Determine the [x, y] coordinate at the center of the cell enclosing the given text.  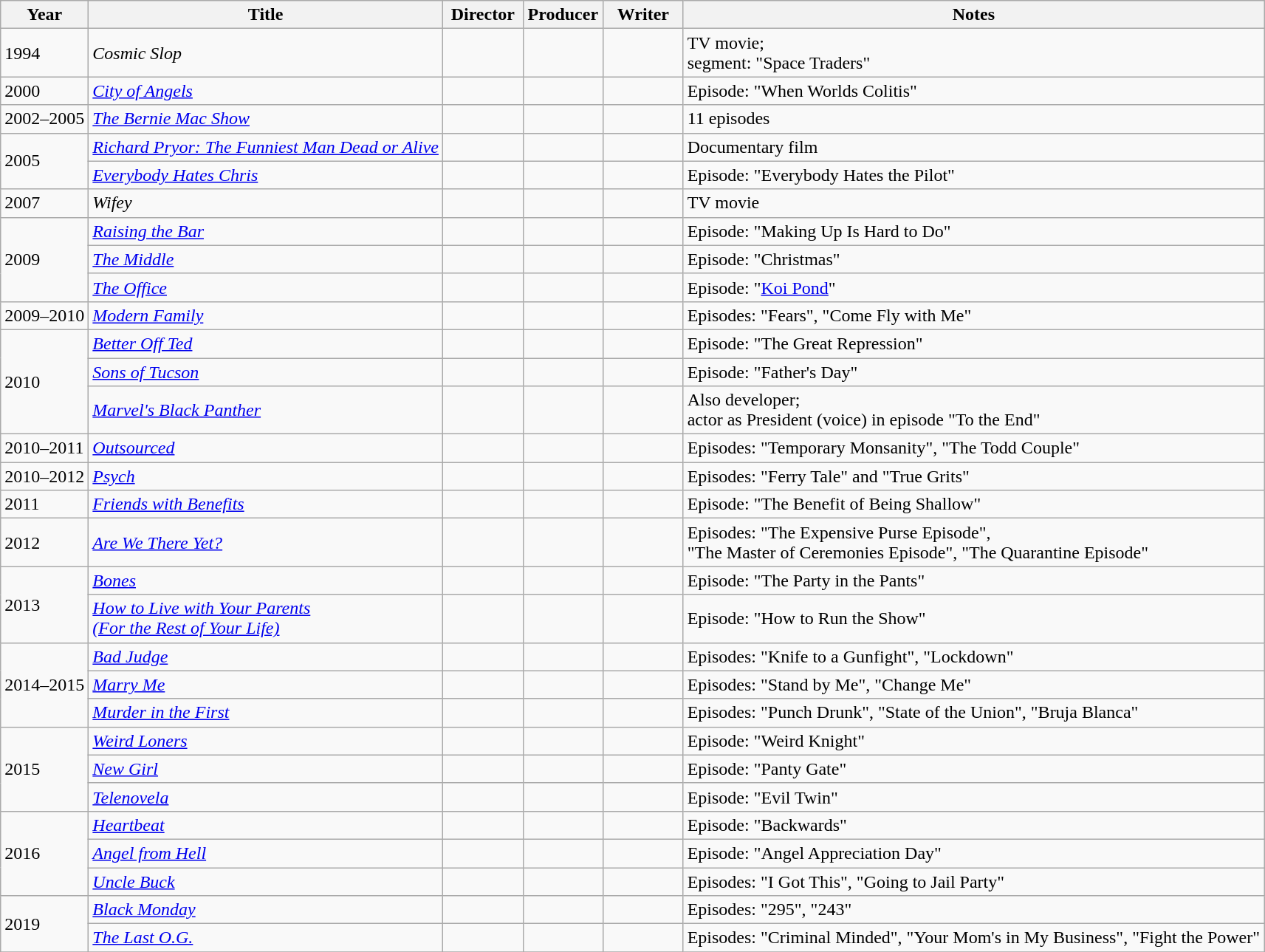
TV movie;segment: "Space Traders" [973, 53]
Episode: "Weird Knight" [973, 741]
Wifey [266, 203]
Episode: "Evil Twin" [973, 797]
Episode: "Angel Appreciation Day" [973, 853]
2015 [44, 769]
Episode: "The Party in the Pants" [973, 581]
Episodes: "295", "243" [973, 910]
Also developer;actor as President (voice) in episode "To the End" [973, 411]
Episode: "Everybody Hates the Pilot" [973, 175]
Episodes: "Ferry Tale" and "True Grits" [973, 476]
2000 [44, 91]
Murder in the First [266, 713]
Are We There Yet? [266, 542]
Bad Judge [266, 657]
Episode: "Father's Day" [973, 371]
Episodes: "Temporary Monsanity", "The Todd Couple" [973, 448]
1994 [44, 53]
How to Live with Your Parents(For the Rest of Your Life) [266, 619]
Episodes: "Stand by Me", "Change Me" [973, 685]
Episode: "Making Up Is Hard to Do" [973, 231]
Everybody Hates Chris [266, 175]
Episode: "The Great Repression" [973, 343]
2005 [44, 161]
Uncle Buck [266, 881]
The Bernie Mac Show [266, 119]
Episodes: "I Got This", "Going to Jail Party" [973, 881]
Episodes: "Punch Drunk", "State of the Union", "Bruja Blanca" [973, 713]
Director [483, 15]
New Girl [266, 769]
City of Angels [266, 91]
Producer [563, 15]
Angel from Hell [266, 853]
The Last O.G. [266, 938]
Psych [266, 476]
Documentary film [973, 147]
11 episodes [973, 119]
Episode: "How to Run the Show" [973, 619]
2007 [44, 203]
Marry Me [266, 685]
Episode: "Backwards" [973, 825]
Year [44, 15]
2010–2011 [44, 448]
2010 [44, 381]
Heartbeat [266, 825]
Cosmic Slop [266, 53]
Sons of Tucson [266, 371]
Notes [973, 15]
Telenovela [266, 797]
Bones [266, 581]
Marvel's Black Panther [266, 411]
Episodes: "Knife to a Gunfight", "Lockdown" [973, 657]
2009–2010 [44, 315]
Episode: "When Worlds Colitis" [973, 91]
TV movie [973, 203]
Weird Loners [266, 741]
2016 [44, 853]
Episodes: "Criminal Minded", "Your Mom's in My Business", "Fight the Power" [973, 938]
2002–2005 [44, 119]
2014–2015 [44, 685]
The Middle [266, 259]
2010–2012 [44, 476]
Friends with Benefits [266, 504]
Raising the Bar [266, 231]
Black Monday [266, 910]
2012 [44, 542]
Episode: "Christmas" [973, 259]
2013 [44, 604]
2011 [44, 504]
Better Off Ted [266, 343]
Title [266, 15]
Episode: "Koi Pond" [973, 287]
Writer [644, 15]
2009 [44, 259]
Outsourced [266, 448]
2019 [44, 924]
Episodes: "Fears", "Come Fly with Me" [973, 315]
The Office [266, 287]
Modern Family [266, 315]
Episode: "Panty Gate" [973, 769]
Richard Pryor: The Funniest Man Dead or Alive [266, 147]
Episode: "The Benefit of Being Shallow" [973, 504]
Episodes: "The Expensive Purse Episode","The Master of Ceremonies Episode", "The Quarantine Episode" [973, 542]
